For the text-containing cell, return its midpoint in (X, Y) coordinate format. 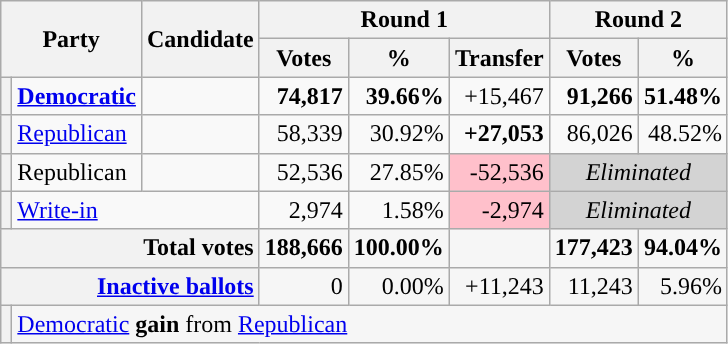
188,666 (304, 248)
5.96% (682, 286)
91,266 (594, 96)
0.00% (398, 286)
74,817 (304, 96)
Total votes (130, 248)
Transfer (499, 58)
52,536 (304, 172)
0 (304, 286)
94.04% (682, 248)
+15,467 (499, 96)
51.48% (682, 96)
27.85% (398, 172)
Democratic (77, 96)
11,243 (594, 286)
48.52% (682, 134)
2,974 (304, 210)
Round 2 (638, 20)
-52,536 (499, 172)
39.66% (398, 96)
30.92% (398, 134)
Democratic gain from Republican (370, 324)
Write-in (136, 210)
Party (72, 39)
Inactive ballots (130, 286)
+11,243 (499, 286)
177,423 (594, 248)
+27,053 (499, 134)
Candidate (200, 39)
-2,974 (499, 210)
1.58% (398, 210)
100.00% (398, 248)
86,026 (594, 134)
58,339 (304, 134)
Round 1 (404, 20)
